Find where the given text appears and provide that cell's center as (X, Y) coordinate. 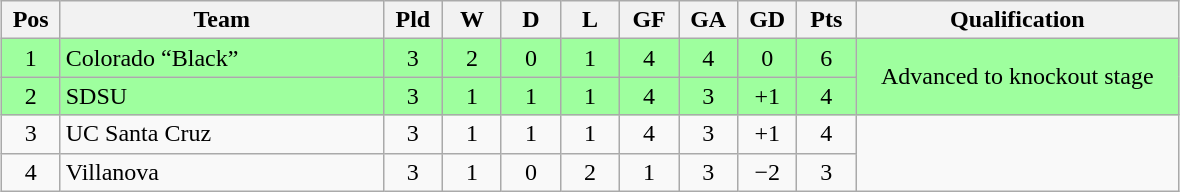
L (590, 20)
SDSU (222, 96)
D (530, 20)
GD (768, 20)
Qualification (1018, 20)
GA (708, 20)
Pld (412, 20)
Colorado “Black” (222, 58)
Team (222, 20)
Pts (826, 20)
−2 (768, 172)
Villanova (222, 172)
UC Santa Cruz (222, 134)
W (472, 20)
Advanced to knockout stage (1018, 77)
GF (650, 20)
Pos (30, 20)
6 (826, 58)
